Capture the cell that displays the provided text and extract its (X, Y) central coordinate. 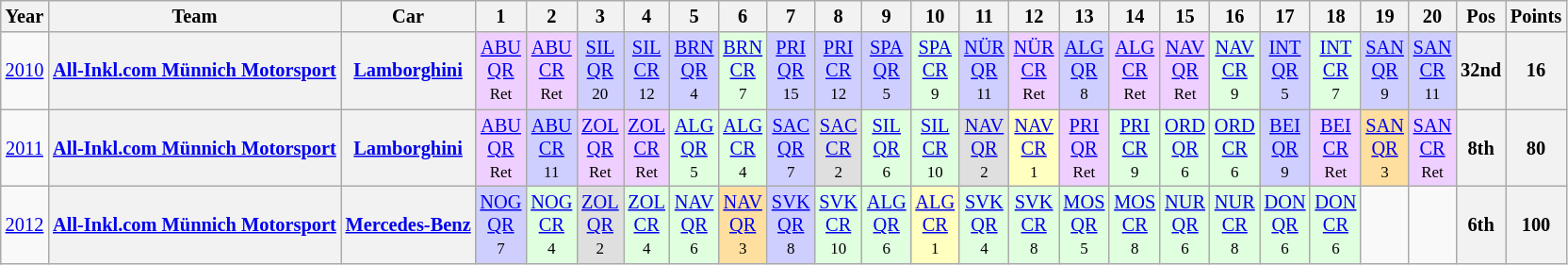
13 (1085, 16)
2 (551, 16)
19 (1384, 16)
SPAQR5 (887, 71)
ORDQR6 (1185, 148)
DONCR6 (1335, 224)
8 (838, 16)
BEIQR9 (1285, 148)
ALGCRRet (1135, 71)
SANQR3 (1384, 148)
2010 (24, 71)
NÜRCRRet (1035, 71)
Mercedes-Benz (409, 224)
3 (599, 16)
SVKCR10 (838, 224)
INTQR5 (1285, 71)
ZOLQRRet (599, 148)
9 (887, 16)
ALGCR4 (743, 148)
5 (694, 16)
2011 (24, 148)
ZOLCRRet (646, 148)
NAVQR3 (743, 224)
NURQR6 (1185, 224)
SILCR12 (646, 71)
NAVQR6 (694, 224)
MOSCR8 (1135, 224)
ABUCRRet (551, 71)
NAVCR1 (1035, 148)
INTCR7 (1335, 71)
2012 (24, 224)
SACCR2 (838, 148)
20 (1432, 16)
11 (984, 16)
PRICR9 (1135, 148)
ZOLCR4 (646, 224)
MOSQR5 (1085, 224)
NOGQR7 (501, 224)
PRIQR15 (791, 71)
Pos (1481, 16)
Year (24, 16)
BRNQR4 (694, 71)
SILQR6 (887, 148)
NURCR8 (1234, 224)
7 (791, 16)
SACQR7 (791, 148)
ORDCR6 (1234, 148)
Car (409, 16)
NAVQRRet (1185, 71)
SANCR11 (1432, 71)
ALGCR1 (935, 224)
ALGQR8 (1085, 71)
SILQR20 (599, 71)
ABUCR11 (551, 148)
100 (1536, 224)
SPACR9 (935, 71)
4 (646, 16)
DONQR6 (1285, 224)
6 (743, 16)
8th (1481, 148)
SVKQR4 (984, 224)
ALGQR5 (694, 148)
80 (1536, 148)
32nd (1481, 71)
BRNCR7 (743, 71)
ALGQR6 (887, 224)
NÜRQR11 (984, 71)
1 (501, 16)
NAVQR2 (984, 148)
SILCR10 (935, 148)
Team (194, 16)
PRIQRRet (1085, 148)
ZOLQR2 (599, 224)
10 (935, 16)
NOGCR4 (551, 224)
Points (1536, 16)
SVKQR8 (791, 224)
NAVCR9 (1234, 71)
SANQR9 (1384, 71)
SANCRRet (1432, 148)
14 (1135, 16)
17 (1285, 16)
12 (1035, 16)
PRICR12 (838, 71)
15 (1185, 16)
6th (1481, 224)
BEICRRet (1335, 148)
18 (1335, 16)
SVKCR8 (1035, 224)
